Return the (X, Y) coordinate for the center point of the cell that contains the specified text.  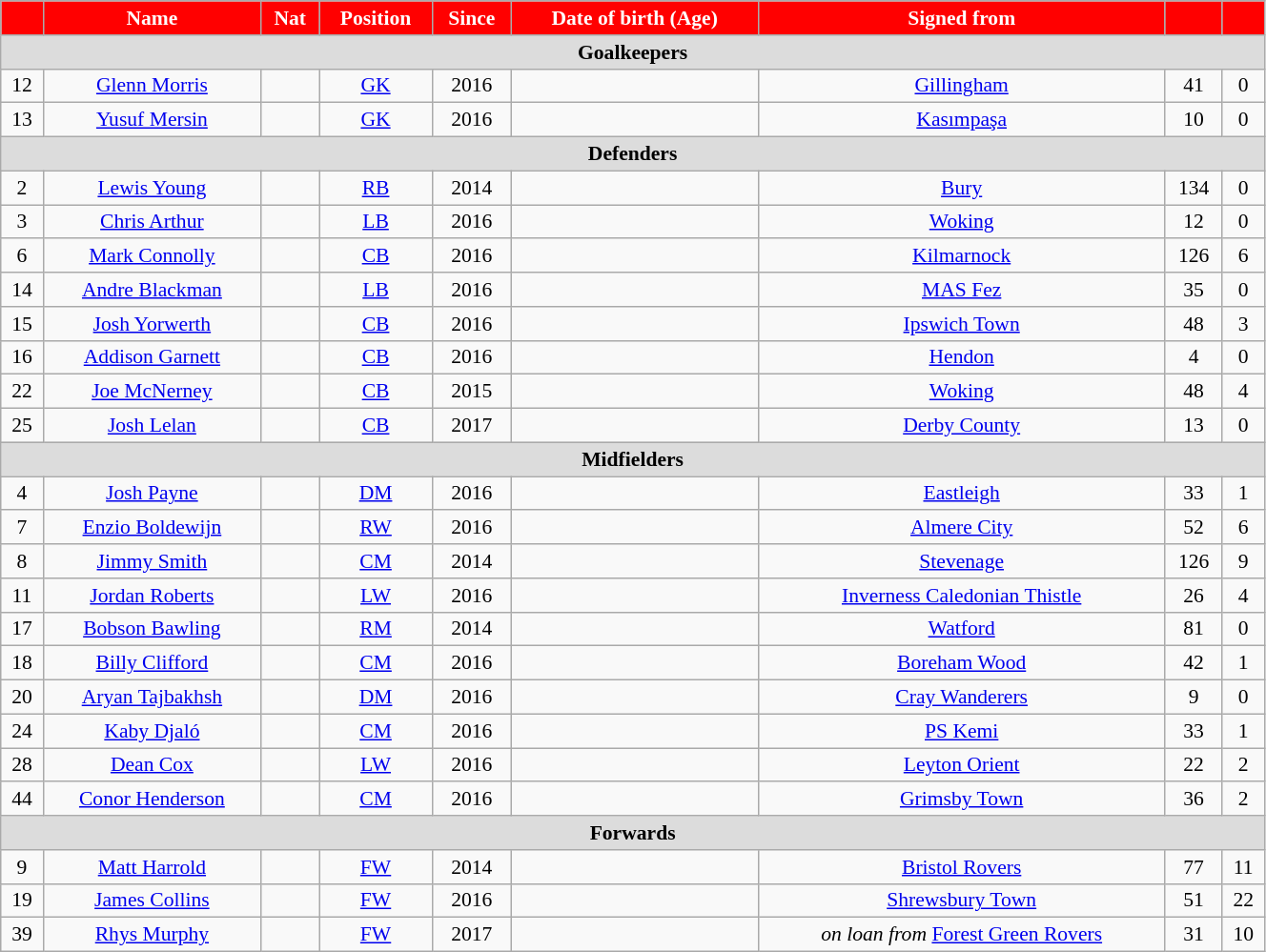
Enzio Boldewijn (152, 528)
15 (22, 324)
Lewis Young (152, 188)
Yusuf Mersin (152, 120)
Shrewsbury Town (961, 901)
17 (22, 629)
24 (22, 731)
RW (376, 528)
28 (22, 765)
Defenders (633, 154)
7 (22, 528)
18 (22, 663)
Mark Connolly (152, 256)
Nat (290, 18)
81 (1194, 629)
20 (22, 698)
Forwards (633, 833)
52 (1194, 528)
39 (22, 935)
44 (22, 800)
16 (22, 357)
Aryan Tajbakhsh (152, 698)
Addison Garnett (152, 357)
2015 (471, 392)
134 (1194, 188)
Leyton Orient (961, 765)
Derby County (961, 426)
Jimmy Smith (152, 561)
Rhys Murphy (152, 935)
Bury (961, 188)
Andre Blackman (152, 290)
36 (1194, 800)
Billy Clifford (152, 663)
Ipswich Town (961, 324)
Josh Lelan (152, 426)
Cray Wanderers (961, 698)
31 (1194, 935)
Grimsby Town (961, 800)
PS Kemi (961, 731)
Kilmarnock (961, 256)
James Collins (152, 901)
Stevenage (961, 561)
Bobson Bawling (152, 629)
Josh Yorwerth (152, 324)
Goalkeepers (633, 52)
Almere City (961, 528)
25 (22, 426)
Glenn Morris (152, 86)
26 (1194, 596)
Eastleigh (961, 494)
RM (376, 629)
Since (471, 18)
RB (376, 188)
Watford (961, 629)
42 (1194, 663)
Joe McNerney (152, 392)
Date of birth (Age) (635, 18)
Inverness Caledonian Thistle (961, 596)
Bristol Rovers (961, 867)
Kasımpaşa (961, 120)
14 (22, 290)
Gillingham (961, 86)
41 (1194, 86)
Matt Harrold (152, 867)
MAS Fez (961, 290)
Chris Arthur (152, 222)
8 (22, 561)
35 (1194, 290)
Hendon (961, 357)
Midfielders (633, 459)
Name (152, 18)
51 (1194, 901)
on loan from Forest Green Rovers (961, 935)
77 (1194, 867)
Conor Henderson (152, 800)
Dean Cox (152, 765)
Josh Payne (152, 494)
Boreham Wood (961, 663)
Jordan Roberts (152, 596)
19 (22, 901)
Position (376, 18)
Kaby Djaló (152, 731)
Signed from (961, 18)
